Capture the cell that displays the provided text and extract its (x, y) central coordinate. 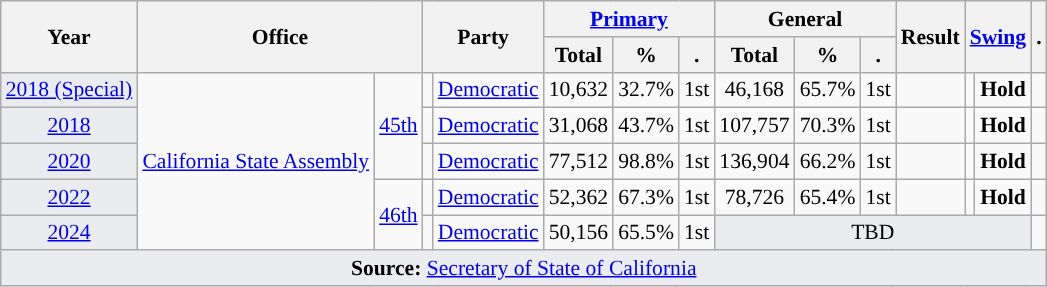
66.2% (828, 162)
General (805, 19)
43.7% (646, 126)
65.5% (646, 233)
Primary (630, 19)
10,632 (578, 90)
70.3% (828, 126)
California State Assembly (256, 161)
Office (280, 36)
TBD (872, 233)
Swing (998, 36)
78,726 (754, 197)
31,068 (578, 126)
46th (398, 214)
50,156 (578, 233)
Result (930, 36)
67.3% (646, 197)
2022 (70, 197)
2018 (70, 126)
65.7% (828, 90)
136,904 (754, 162)
32.7% (646, 90)
2018 (Special) (70, 90)
Party (484, 36)
2024 (70, 233)
98.8% (646, 162)
65.4% (828, 197)
45th (398, 126)
77,512 (578, 162)
107,757 (754, 126)
2020 (70, 162)
52,362 (578, 197)
46,168 (754, 90)
Source: Secretary of State of California (524, 269)
Year (70, 36)
